Return the (x, y) coordinate for the center point of the cell that contains the specified text.  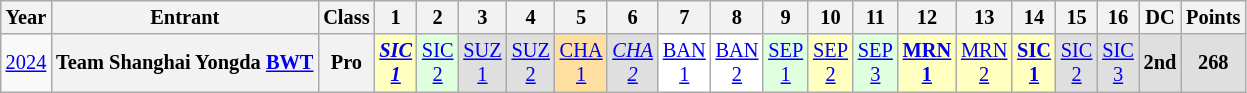
8 (738, 17)
12 (927, 17)
Team Shanghai Yongda BWT (184, 63)
SIC3 (1118, 63)
11 (876, 17)
BAN2 (738, 63)
2024 (26, 63)
2nd (1160, 63)
3 (482, 17)
15 (1076, 17)
1 (396, 17)
SUZ2 (531, 63)
268 (1213, 63)
SEP3 (876, 63)
CHA1 (582, 63)
MRN1 (927, 63)
SEP1 (786, 63)
2 (438, 17)
MRN2 (984, 63)
10 (830, 17)
Points (1213, 17)
Year (26, 17)
Entrant (184, 17)
7 (684, 17)
Class (346, 17)
Pro (346, 63)
4 (531, 17)
SUZ1 (482, 63)
DC (1160, 17)
5 (582, 17)
16 (1118, 17)
13 (984, 17)
BAN1 (684, 63)
9 (786, 17)
CHA2 (632, 63)
14 (1034, 17)
6 (632, 17)
SEP2 (830, 63)
